Capture the cell that displays the provided text and extract its [x, y] central coordinate. 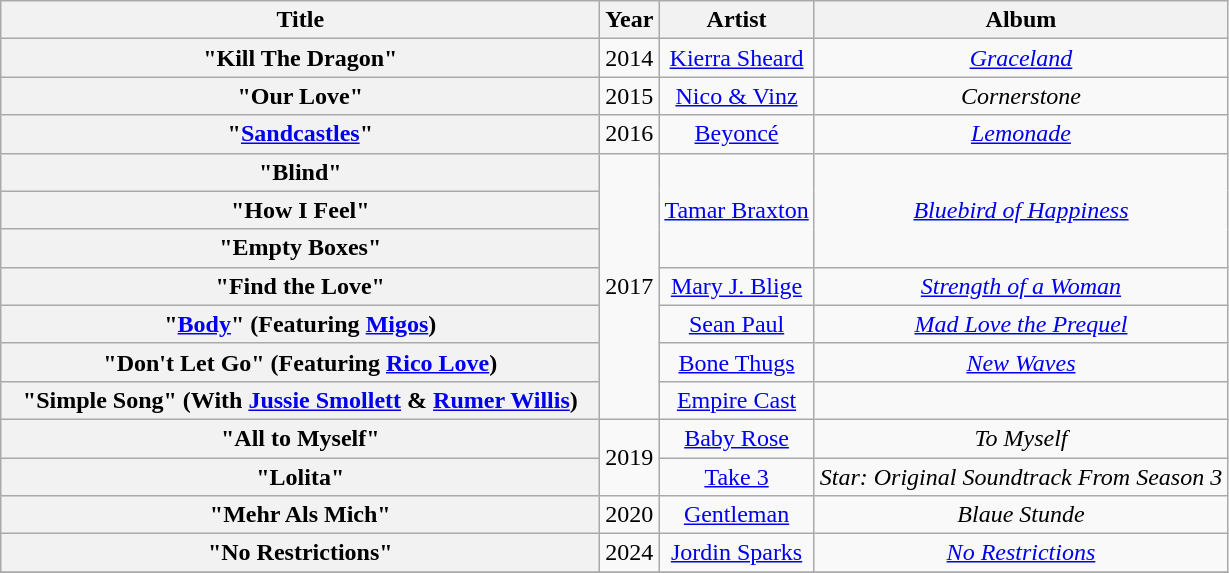
"No Restrictions" [300, 553]
To Myself [1020, 438]
Lemonade [1020, 134]
Baby Rose [736, 438]
Take 3 [736, 477]
2014 [630, 58]
2020 [630, 515]
Beyoncé [736, 134]
Jordin Sparks [736, 553]
Kierra Sheard [736, 58]
"Simple Song" (With Jussie Smollett & Rumer Willis) [300, 400]
Gentleman [736, 515]
Blaue Stunde [1020, 515]
New Waves [1020, 362]
Cornerstone [1020, 96]
"Don't Let Go" (Featuring Rico Love) [300, 362]
Star: Original Soundtrack From Season 3 [1020, 477]
2024 [630, 553]
"Empty Boxes" [300, 248]
Graceland [1020, 58]
2017 [630, 286]
Bone Thugs [736, 362]
"Lolita" [300, 477]
Nico & Vinz [736, 96]
2016 [630, 134]
Bluebird of Happiness [1020, 210]
Title [300, 20]
"Mehr Als Mich" [300, 515]
"Body" (Featuring Migos) [300, 324]
"All to Myself" [300, 438]
"How I Feel" [300, 210]
"Kill The Dragon" [300, 58]
"Sandcastles" [300, 134]
"Blind" [300, 172]
"Find the Love" [300, 286]
Artist [736, 20]
2015 [630, 96]
Tamar Braxton [736, 210]
Strength of a Woman [1020, 286]
Year [630, 20]
Mary J. Blige [736, 286]
Sean Paul [736, 324]
"Our Love" [300, 96]
No Restrictions [1020, 553]
2019 [630, 457]
Album [1020, 20]
Empire Cast [736, 400]
Mad Love the Prequel [1020, 324]
